Identify which cell holds the provided text, then report its [x, y] central coordinate. 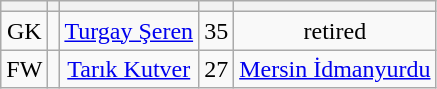
Tarık Kutver [129, 69]
Turgay Şeren [129, 31]
35 [216, 31]
FW [24, 69]
retired [335, 31]
Mersin İdmanyurdu [335, 69]
27 [216, 69]
GK [24, 31]
